Find where the given text appears and provide that cell's center as (X, Y) coordinate. 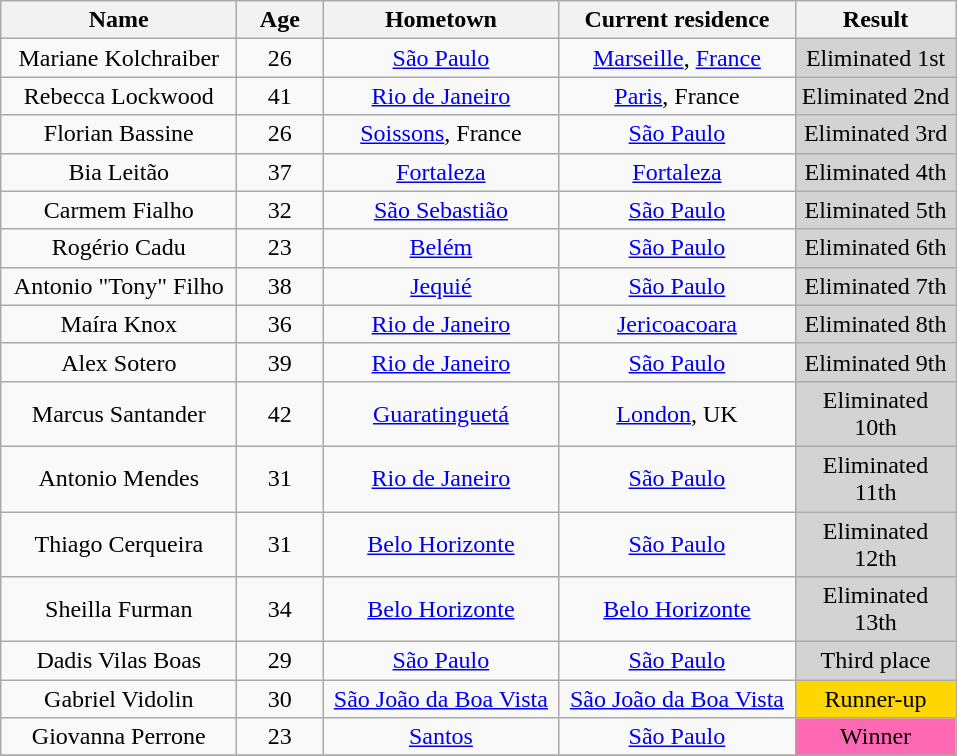
Eliminated 12th (876, 544)
32 (280, 210)
Jericoacoara (677, 324)
Hometown (441, 20)
Bia Leitão (119, 172)
39 (280, 362)
Florian Bassine (119, 134)
Eliminated 9th (876, 362)
Paris, France (677, 96)
Runner-up (876, 699)
Eliminated 3rd (876, 134)
Maíra Knox (119, 324)
Alex Sotero (119, 362)
Antonio "Tony" Filho (119, 286)
Dadis Vilas Boas (119, 661)
34 (280, 610)
Mariane Kolchraiber (119, 58)
Eliminated 6th (876, 248)
Guaratinguetá (441, 414)
Eliminated 13th (876, 610)
São Sebastião (441, 210)
Antonio Mendes (119, 478)
Jequié (441, 286)
Gabriel Vidolin (119, 699)
Carmem Fialho (119, 210)
Giovanna Perrone (119, 737)
Marseille, France (677, 58)
Eliminated 1st (876, 58)
Eliminated 5th (876, 210)
Thiago Cerqueira (119, 544)
Name (119, 20)
Eliminated 8th (876, 324)
Marcus Santander (119, 414)
Age (280, 20)
30 (280, 699)
Belém (441, 248)
Third place (876, 661)
Eliminated 11th (876, 478)
Sheilla Furman (119, 610)
29 (280, 661)
Result (876, 20)
Eliminated 10th (876, 414)
Santos (441, 737)
42 (280, 414)
Rebecca Lockwood (119, 96)
Rogério Cadu (119, 248)
London, UK (677, 414)
Eliminated 2nd (876, 96)
Current residence (677, 20)
Winner (876, 737)
Eliminated 7th (876, 286)
Eliminated 4th (876, 172)
38 (280, 286)
Soissons, France (441, 134)
36 (280, 324)
41 (280, 96)
37 (280, 172)
